For the text-containing cell, return its midpoint in (X, Y) coordinate format. 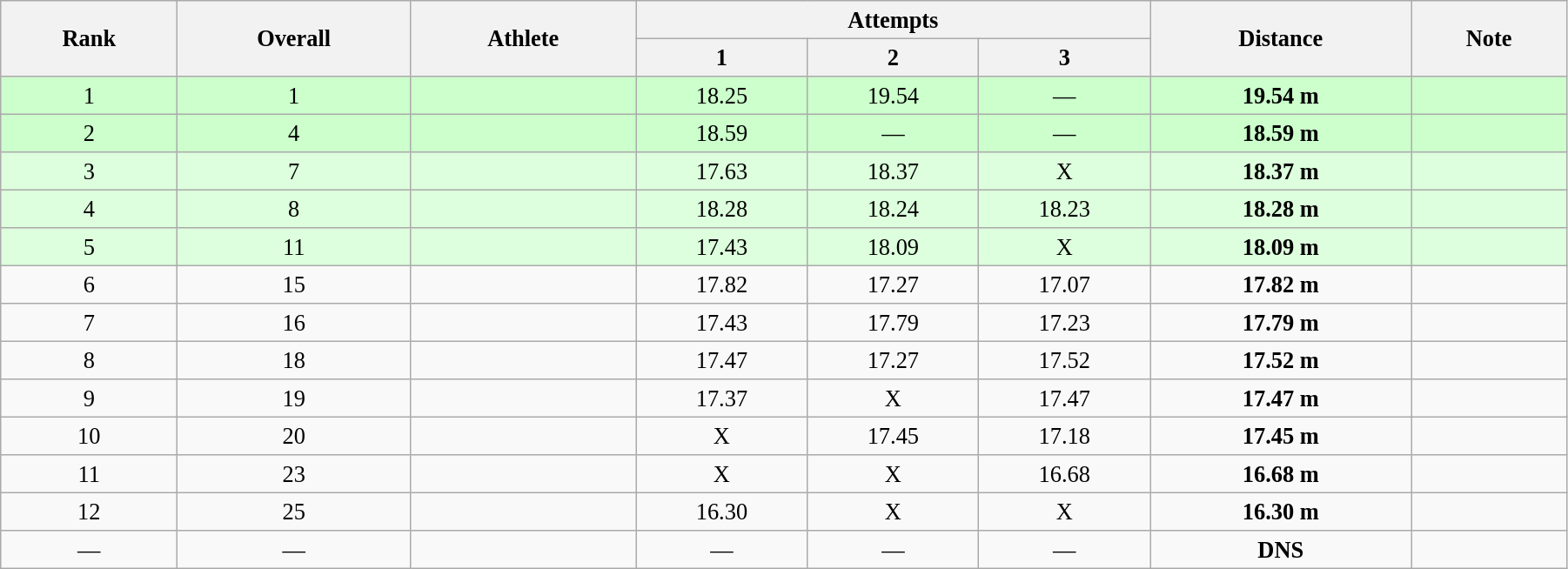
17.52 (1065, 360)
Athlete (522, 38)
17.37 (722, 398)
17.47 m (1281, 398)
DNS (1281, 550)
12 (89, 512)
Overall (294, 38)
17.23 (1065, 323)
17.63 (722, 171)
18.59 m (1281, 133)
17.82 m (1281, 284)
6 (89, 284)
18.25 (722, 95)
17.79 (893, 323)
15 (294, 284)
Distance (1281, 38)
18.28 (722, 209)
Attempts (893, 19)
17.79 m (1281, 323)
16.68 m (1281, 474)
19.54 (893, 95)
17.18 (1065, 436)
20 (294, 436)
18.23 (1065, 209)
25 (294, 512)
18.09 m (1281, 247)
10 (89, 436)
16.30 m (1281, 512)
17.82 (722, 284)
18.37 m (1281, 171)
16 (294, 323)
17.52 m (1281, 360)
Rank (89, 38)
17.07 (1065, 284)
18.37 (893, 171)
23 (294, 474)
18.09 (893, 247)
19.54 m (1281, 95)
17.45 m (1281, 436)
18.28 m (1281, 209)
9 (89, 398)
19 (294, 398)
17.45 (893, 436)
18.59 (722, 133)
16.68 (1065, 474)
18 (294, 360)
5 (89, 247)
16.30 (722, 512)
18.24 (893, 209)
Note (1490, 38)
